Detect which cell encompasses the target text, then output its (x, y) center coordinate. 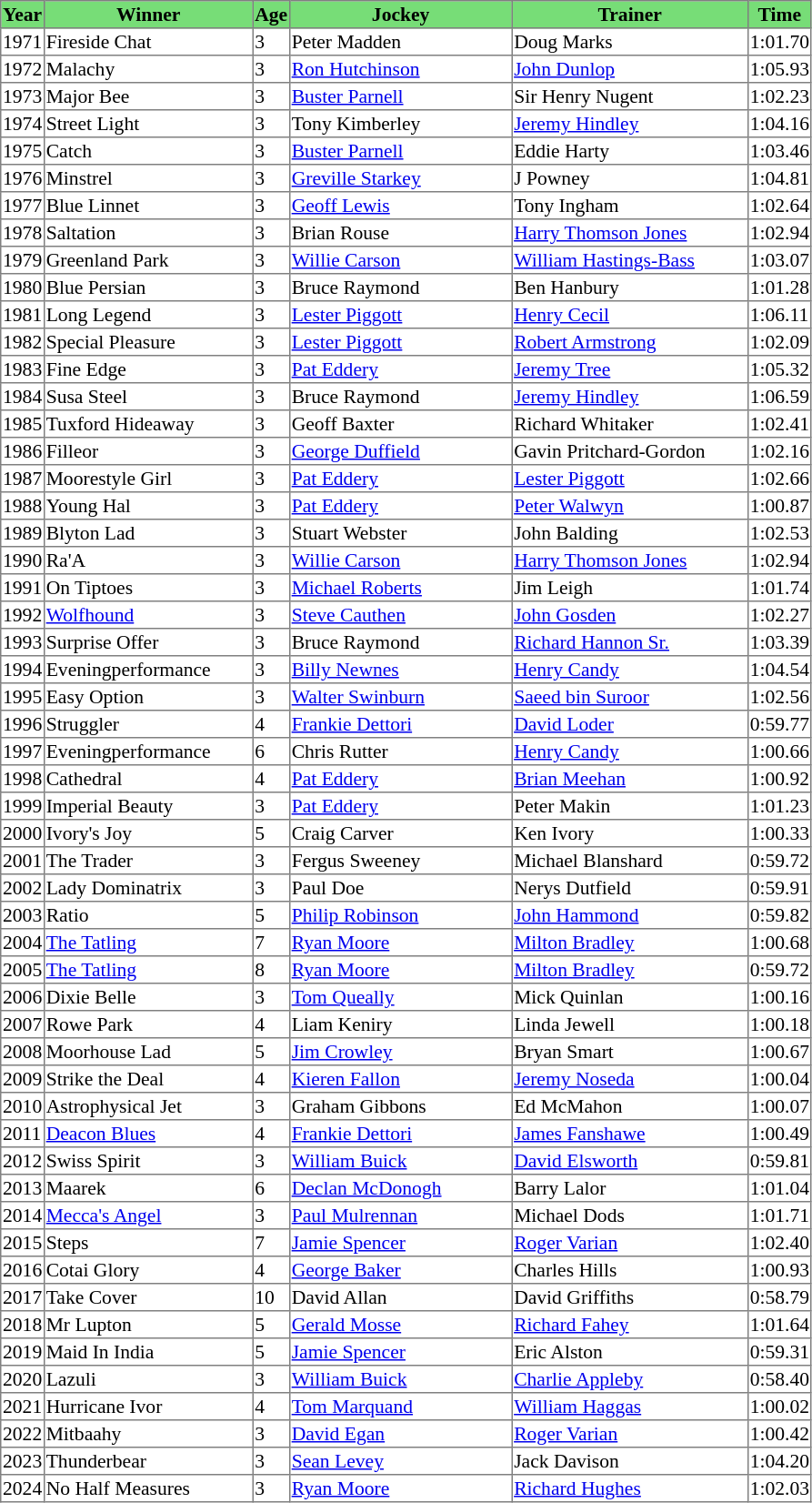
Walter Swinburn (400, 697)
1:00.66 (779, 751)
1:00.16 (779, 997)
Henry Cecil (630, 315)
Richard Hannon Sr. (630, 642)
1991 (23, 588)
Eddie Harty (630, 151)
1:02.16 (779, 451)
Tuxford Hideaway (148, 424)
1:02.27 (779, 615)
Jockey (400, 15)
1973 (23, 96)
Hurricane Ivor (148, 1407)
Tony Ingham (630, 206)
John Hammond (630, 915)
Eric Alston (630, 1352)
1998 (23, 779)
Lazuli (148, 1379)
1:01.28 (779, 287)
Barry Lalor (630, 1188)
Malachy (148, 69)
Sir Henry Nugent (630, 96)
1997 (23, 751)
Cathedral (148, 779)
Ra'A (148, 560)
2001 (23, 861)
1:03.46 (779, 151)
Moorhouse Lad (148, 1052)
1988 (23, 506)
1992 (23, 615)
2004 (23, 943)
1976 (23, 178)
1:05.93 (779, 69)
1:00.49 (779, 1134)
Gavin Pritchard-Gordon (630, 451)
Saltation (148, 233)
1:02.64 (779, 206)
Greenland Park (148, 260)
David Allan (400, 1297)
1989 (23, 533)
1:01.70 (779, 42)
Michael Blanshard (630, 861)
Imperial Beauty (148, 806)
1:00.92 (779, 779)
2005 (23, 970)
Mick Quinlan (630, 997)
Michael Dods (630, 1216)
John Balding (630, 533)
Robert Armstrong (630, 342)
Declan McDonogh (400, 1188)
2022 (23, 1434)
Greville Starkey (400, 178)
George Baker (400, 1270)
Brian Meehan (630, 779)
1:00.04 (779, 1079)
Minstrel (148, 178)
Wolfhound (148, 615)
1:06.11 (779, 315)
Billy Newnes (400, 670)
2014 (23, 1216)
1979 (23, 260)
1:01.74 (779, 588)
Steve Cauthen (400, 615)
2002 (23, 888)
James Fanshawe (630, 1134)
1:01.04 (779, 1188)
2006 (23, 997)
2008 (23, 1052)
1994 (23, 670)
0:59.77 (779, 724)
2021 (23, 1407)
1975 (23, 151)
1984 (23, 397)
Doug Marks (630, 42)
1:00.07 (779, 1106)
Blue Persian (148, 287)
Jeremy Tree (630, 369)
1:06.59 (779, 397)
Fireside Chat (148, 42)
2003 (23, 915)
Time (779, 15)
1983 (23, 369)
Geoff Lewis (400, 206)
1:00.02 (779, 1407)
1:00.18 (779, 1024)
Brian Rouse (400, 233)
Mecca's Angel (148, 1216)
Linda Jewell (630, 1024)
Ron Hutchinson (400, 69)
2013 (23, 1188)
1:03.39 (779, 642)
Astrophysical Jet (148, 1106)
Maid In India (148, 1352)
1:02.41 (779, 424)
Swiss Spirit (148, 1161)
Maarek (148, 1188)
2020 (23, 1379)
Fine Edge (148, 369)
Young Hal (148, 506)
Moorestyle Girl (148, 479)
1985 (23, 424)
Jim Crowley (400, 1052)
2010 (23, 1106)
1974 (23, 124)
1:02.53 (779, 533)
Geoff Baxter (400, 424)
Jeremy Noseda (630, 1079)
2023 (23, 1461)
Richard Hughes (630, 1488)
Paul Mulrennan (400, 1216)
Nerys Dutfield (630, 888)
Long Legend (148, 315)
Ed McMahon (630, 1106)
Age (271, 15)
Michael Roberts (400, 588)
1:02.56 (779, 697)
2024 (23, 1488)
2015 (23, 1243)
1982 (23, 342)
2007 (23, 1024)
1987 (23, 479)
Deacon Blues (148, 1134)
1980 (23, 287)
Stuart Webster (400, 533)
0:58.79 (779, 1297)
1971 (23, 42)
William Hastings-Bass (630, 260)
2012 (23, 1161)
William Haggas (630, 1407)
Jim Leigh (630, 588)
Surprise Offer (148, 642)
Year (23, 15)
Mr Lupton (148, 1325)
Easy Option (148, 697)
1990 (23, 560)
1:02.03 (779, 1488)
10 (271, 1297)
2017 (23, 1297)
Blyton Lad (148, 533)
0:59.81 (779, 1161)
Graham Gibbons (400, 1106)
Charles Hills (630, 1270)
Jack Davison (630, 1461)
Ben Hanbury (630, 287)
J Powney (630, 178)
0:59.82 (779, 915)
Winner (148, 15)
John Gosden (630, 615)
No Half Measures (148, 1488)
Major Bee (148, 96)
Filleor (148, 451)
Street Light (148, 124)
On Tiptoes (148, 588)
George Duffield (400, 451)
2009 (23, 1079)
1:00.33 (779, 833)
1999 (23, 806)
Charlie Appleby (630, 1379)
1:00.67 (779, 1052)
Ivory's Joy (148, 833)
1972 (23, 69)
Ratio (148, 915)
1:01.23 (779, 806)
Thunderbear (148, 1461)
1:04.20 (779, 1461)
Paul Doe (400, 888)
Rowe Park (148, 1024)
0:58.40 (779, 1379)
2000 (23, 833)
Craig Carver (400, 833)
Sean Levey (400, 1461)
Trainer (630, 15)
8 (271, 970)
2011 (23, 1134)
Strike the Deal (148, 1079)
1995 (23, 697)
1:02.09 (779, 342)
2016 (23, 1270)
Special Pleasure (148, 342)
1:01.71 (779, 1216)
1996 (23, 724)
1:02.66 (779, 479)
Blue Linnet (148, 206)
David Griffiths (630, 1297)
Susa Steel (148, 397)
Chris Rutter (400, 751)
1:00.87 (779, 506)
Ken Ivory (630, 833)
1986 (23, 451)
David Egan (400, 1434)
Tom Queally (400, 997)
Gerald Mosse (400, 1325)
1:01.64 (779, 1325)
1:02.40 (779, 1243)
Dixie Belle (148, 997)
Catch (148, 151)
1:02.23 (779, 96)
Tom Marquand (400, 1407)
The Trader (148, 861)
1:03.07 (779, 260)
Richard Whitaker (630, 424)
0:59.31 (779, 1352)
David Elsworth (630, 1161)
Richard Fahey (630, 1325)
Fergus Sweeney (400, 861)
1977 (23, 206)
1978 (23, 233)
David Loder (630, 724)
Peter Madden (400, 42)
Steps (148, 1243)
1993 (23, 642)
Liam Keniry (400, 1024)
Philip Robinson (400, 915)
Take Cover (148, 1297)
1:05.32 (779, 369)
1:04.16 (779, 124)
Bryan Smart (630, 1052)
Kieren Fallon (400, 1079)
1:04.54 (779, 670)
1:00.68 (779, 943)
1981 (23, 315)
John Dunlop (630, 69)
Saeed bin Suroor (630, 697)
1:00.93 (779, 1270)
2018 (23, 1325)
Cotai Glory (148, 1270)
2019 (23, 1352)
Peter Walwyn (630, 506)
Mitbaahy (148, 1434)
Tony Kimberley (400, 124)
Peter Makin (630, 806)
1:04.81 (779, 178)
1:00.42 (779, 1434)
Lady Dominatrix (148, 888)
0:59.91 (779, 888)
Struggler (148, 724)
